Search for the cell housing the specified text and yield its [X, Y] center coordinate. 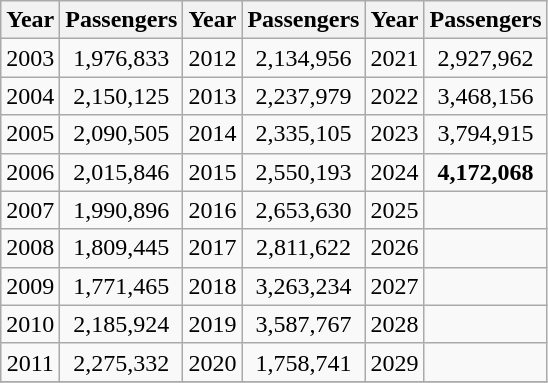
2012 [212, 58]
1,809,445 [122, 248]
2029 [394, 362]
2011 [30, 362]
3,587,767 [304, 324]
2008 [30, 248]
2014 [212, 134]
2009 [30, 286]
2024 [394, 172]
2,090,505 [122, 134]
2,653,630 [304, 210]
2015 [212, 172]
3,263,234 [304, 286]
3,468,156 [486, 96]
2,275,332 [122, 362]
2010 [30, 324]
2013 [212, 96]
2007 [30, 210]
2028 [394, 324]
2005 [30, 134]
2023 [394, 134]
2021 [394, 58]
2025 [394, 210]
2022 [394, 96]
2,237,979 [304, 96]
2026 [394, 248]
2019 [212, 324]
2,811,622 [304, 248]
4,172,068 [486, 172]
2017 [212, 248]
2018 [212, 286]
1,771,465 [122, 286]
2004 [30, 96]
1,758,741 [304, 362]
3,794,915 [486, 134]
2020 [212, 362]
2027 [394, 286]
2006 [30, 172]
2,185,924 [122, 324]
2003 [30, 58]
2,335,105 [304, 134]
2,134,956 [304, 58]
2,927,962 [486, 58]
2,015,846 [122, 172]
2,550,193 [304, 172]
1,976,833 [122, 58]
2016 [212, 210]
1,990,896 [122, 210]
2,150,125 [122, 96]
